Find where the given text appears and provide that cell's center as (x, y) coordinate. 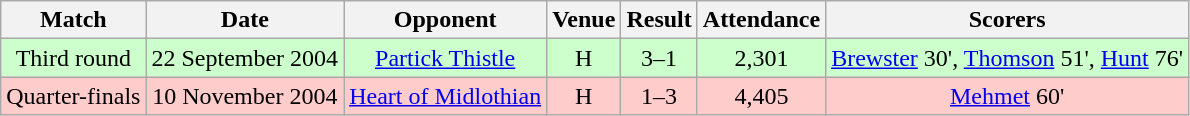
Result (659, 20)
Partick Thistle (446, 58)
Scorers (1008, 20)
Quarter-finals (74, 96)
Venue (584, 20)
Opponent (446, 20)
4,405 (761, 96)
Match (74, 20)
Heart of Midlothian (446, 96)
Attendance (761, 20)
Mehmet 60' (1008, 96)
Third round (74, 58)
3–1 (659, 58)
Date (245, 20)
Brewster 30', Thomson 51', Hunt 76' (1008, 58)
1–3 (659, 96)
10 November 2004 (245, 96)
2,301 (761, 58)
22 September 2004 (245, 58)
